Scan for the cell matching the given text and deliver its [x, y] coordinate at center. 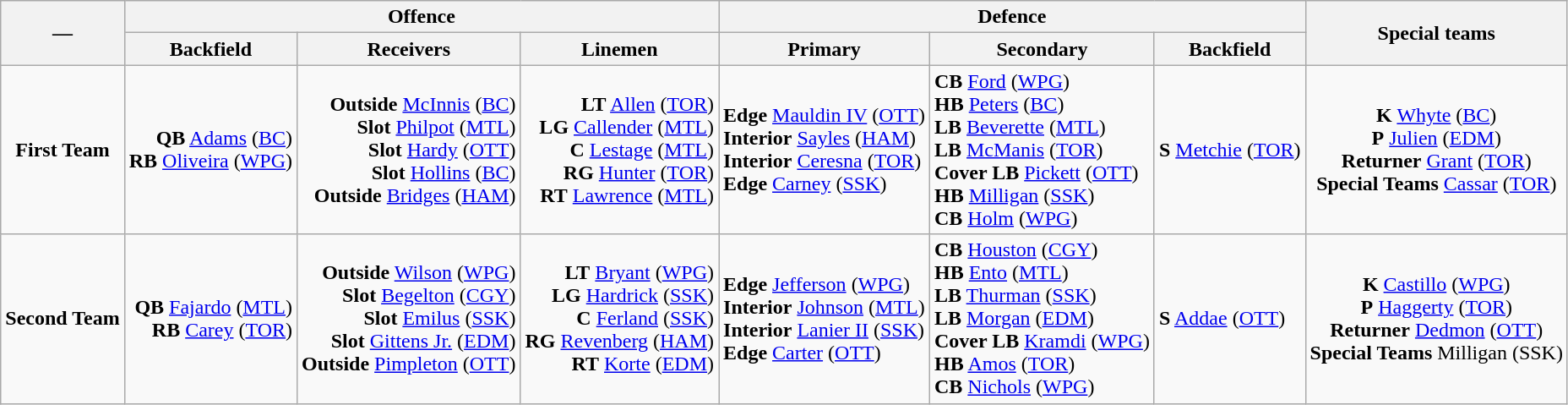
LT Allen (TOR)LG Callender (MTL)C Lestage (MTL)RG Hunter (TOR)RT Lawrence (MTL) [620, 150]
Edge Jefferson (WPG)Interior Johnson (MTL)Interior Lanier II (SSK)Edge Carter (OTT) [825, 319]
Special teams [1436, 33]
CB Houston (CGY)HB Ento (MTL)LB Thurman (SSK)LB Morgan (EDM)Cover LB Kramdi (WPG)HB Amos (TOR)CB Nichols (WPG) [1042, 319]
Defence [1012, 17]
Secondary [1042, 49]
CB Ford (WPG)HB Peters (BC)LB Beverette (MTL)LB McManis (TOR)Cover LB Pickett (OTT)HB Milligan (SSK)CB Holm (WPG) [1042, 150]
LT Bryant (WPG)LG Hardrick (SSK)C Ferland (SSK)RG Revenberg (HAM)RT Korte (EDM) [620, 319]
Outside Wilson (WPG)Slot Begelton (CGY)Slot Emilus (SSK)Slot Gittens Jr. (EDM)Outside Pimpleton (OTT) [409, 319]
Linemen [620, 49]
First Team [63, 150]
Offence [421, 17]
Outside McInnis (BC)Slot Philpot (MTL)Slot Hardy (OTT)Slot Hollins (BC)Outside Bridges (HAM) [409, 150]
QB Adams (BC)RB Oliveira (WPG) [210, 150]
QB Fajardo (MTL)RB Carey (TOR) [210, 319]
K Castillo (WPG)P Haggerty (TOR)Returner Dedmon (OTT)Special Teams Milligan (SSK) [1436, 319]
Primary [825, 49]
Second Team [63, 319]
— [63, 33]
K Whyte (BC)P Julien (EDM)Returner Grant (TOR)Special Teams Cassar (TOR) [1436, 150]
Receivers [409, 49]
S Addae (OTT) [1230, 319]
Edge Mauldin IV (OTT)Interior Sayles (HAM)Interior Ceresna (TOR)Edge Carney (SSK) [825, 150]
S Metchie (TOR) [1230, 150]
